Scan for the cell matching the given text and deliver its [x, y] coordinate at center. 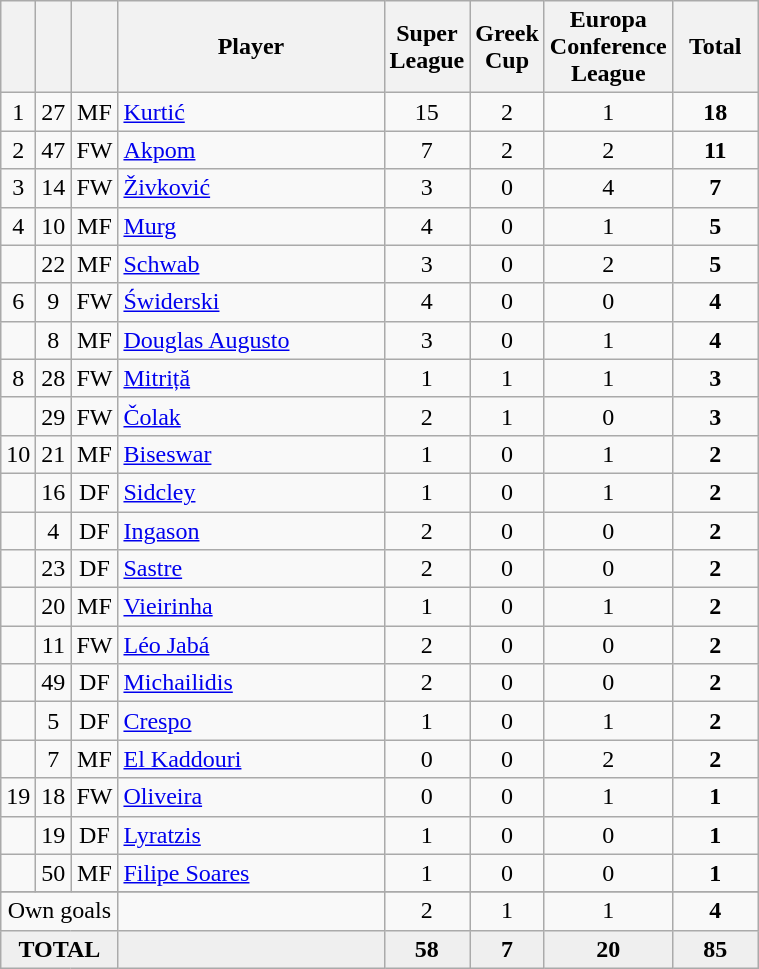
Sidcley [251, 492]
47 [54, 150]
28 [54, 378]
Mitriță [251, 378]
Sastre [251, 569]
Super League [427, 47]
Oliveira [251, 797]
Živković [251, 188]
27 [54, 112]
Own goals [60, 911]
Léo Jabá [251, 645]
Biseswar [251, 454]
22 [54, 264]
Douglas Augusto [251, 340]
Player [251, 47]
Total [715, 47]
85 [715, 949]
23 [54, 569]
Greek Cup [508, 47]
Ingason [251, 531]
Świderski [251, 302]
Akpom [251, 150]
El Kaddouri [251, 759]
Michailidis [251, 683]
49 [54, 683]
Lyratzis [251, 835]
16 [54, 492]
Čolak [251, 416]
21 [54, 454]
Kurtić [251, 112]
6 [18, 302]
9 [54, 302]
Murg [251, 226]
Europa Conference League [608, 47]
TOTAL [60, 949]
14 [54, 188]
50 [54, 873]
15 [427, 112]
Crespo [251, 721]
Schwab [251, 264]
Filipe Soares [251, 873]
Vieirinha [251, 607]
58 [427, 949]
29 [54, 416]
